Identify which cell holds the provided text, then report its (X, Y) central coordinate. 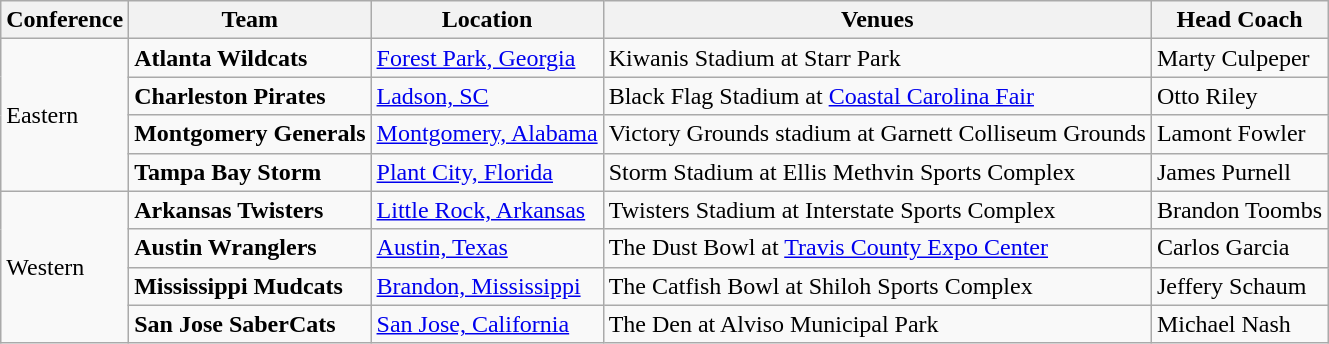
San Jose, California (487, 324)
James Purnell (1239, 172)
Charleston Pirates (250, 96)
Eastern (65, 115)
Atlanta Wildcats (250, 58)
Location (487, 20)
Victory Grounds stadium at Garnett Colliseum Grounds (877, 134)
Kiwanis Stadium at Starr Park (877, 58)
Tampa Bay Storm (250, 172)
Little Rock, Arkansas (487, 210)
The Catfish Bowl at Shiloh Sports Complex (877, 286)
The Dust Bowl at Travis County Expo Center (877, 248)
Montgomery Generals (250, 134)
Austin Wranglers (250, 248)
Venues (877, 20)
Austin, Texas (487, 248)
Jeffery Schaum (1239, 286)
Ladson, SC (487, 96)
Conference (65, 20)
Brandon, Mississippi (487, 286)
Plant City, Florida (487, 172)
Arkansas Twisters (250, 210)
Otto Riley (1239, 96)
The Den at Alviso Municipal Park (877, 324)
Mississippi Mudcats (250, 286)
Lamont Fowler (1239, 134)
Carlos Garcia (1239, 248)
Head Coach (1239, 20)
Montgomery, Alabama (487, 134)
Forest Park, Georgia (487, 58)
Marty Culpeper (1239, 58)
Team (250, 20)
Twisters Stadium at Interstate Sports Complex (877, 210)
San Jose SaberCats (250, 324)
Storm Stadium at Ellis Methvin Sports Complex (877, 172)
Michael Nash (1239, 324)
Brandon Toombs (1239, 210)
Black Flag Stadium at Coastal Carolina Fair (877, 96)
Western (65, 267)
